Pinpoint the cell where the given text exists, returning its [x, y] midpoint coordinate. 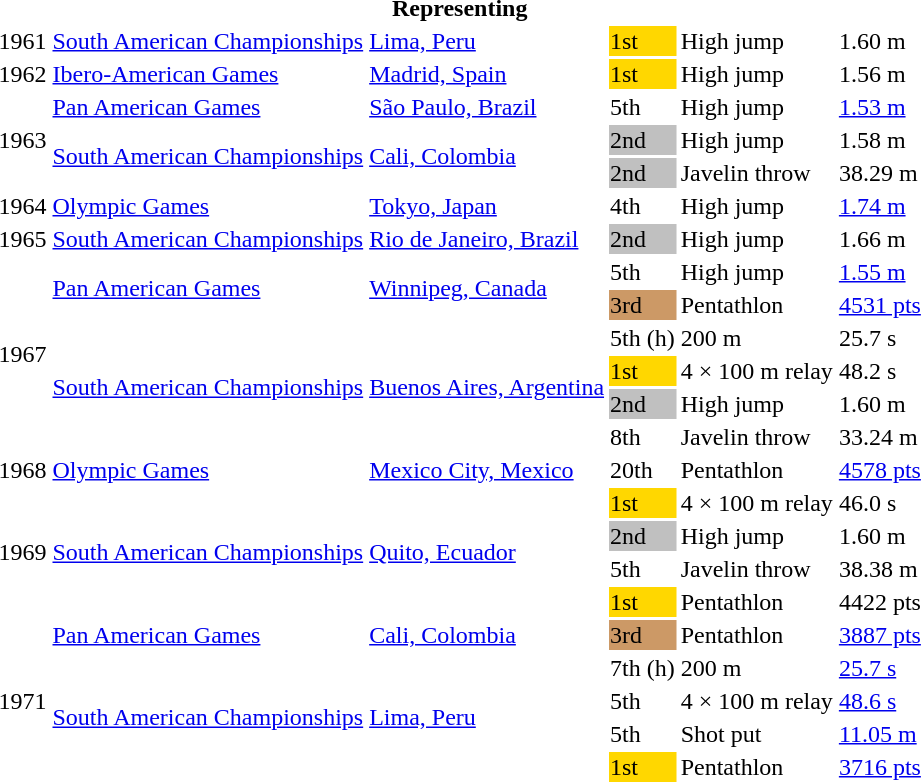
5th (h) [643, 338]
Tokyo, Japan [487, 206]
Rio de Janeiro, Brazil [487, 239]
Ibero-American Games [208, 74]
São Paulo, Brazil [487, 107]
Madrid, Spain [487, 74]
Buenos Aires, Argentina [487, 388]
Quito, Ecuador [487, 552]
Winnipeg, Canada [487, 288]
7th (h) [643, 668]
Mexico City, Mexico [487, 470]
8th [643, 437]
4th [643, 206]
20th [643, 470]
Shot put [756, 734]
